Provide the [X, Y] coordinate of the cell's center where the given text is located.  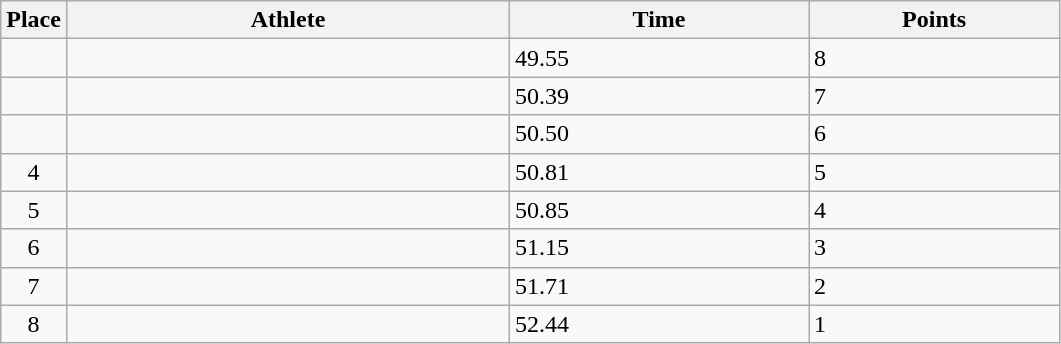
50.50 [660, 134]
Athlete [288, 20]
Place [34, 20]
51.15 [660, 248]
50.81 [660, 172]
49.55 [660, 58]
Points [934, 20]
51.71 [660, 286]
1 [934, 324]
2 [934, 286]
3 [934, 248]
50.39 [660, 96]
50.85 [660, 210]
52.44 [660, 324]
Time [660, 20]
